Return (x, y) of the center of cell containing provided text 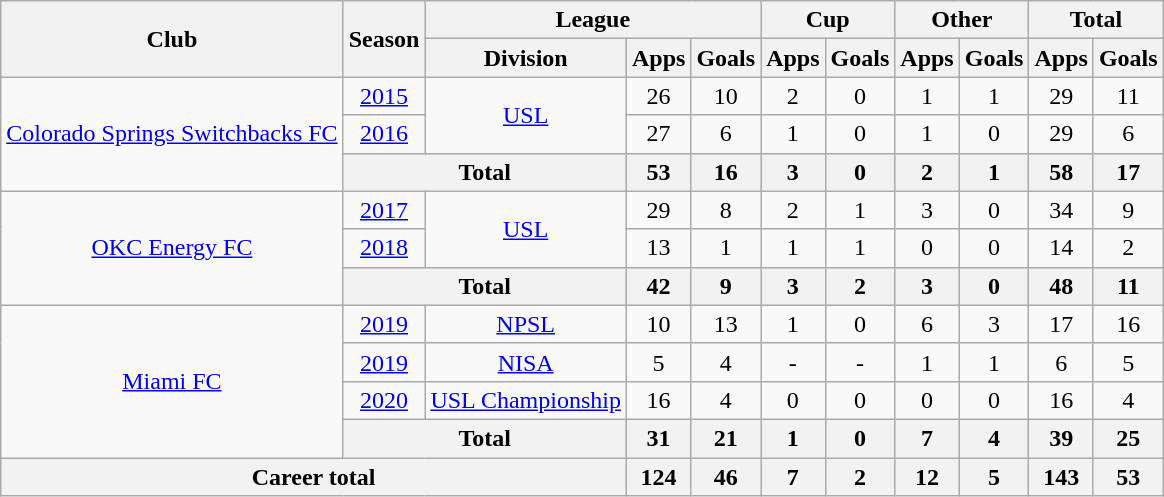
46 (726, 477)
27 (658, 134)
NPSL (526, 324)
34 (1061, 210)
NISA (526, 362)
124 (658, 477)
31 (658, 438)
Colorado Springs Switchbacks FC (172, 134)
Miami FC (172, 381)
OKC Energy FC (172, 248)
2020 (384, 400)
Club (172, 39)
8 (726, 210)
21 (726, 438)
42 (658, 286)
Cup (828, 20)
Division (526, 58)
League (593, 20)
39 (1061, 438)
USL Championship (526, 400)
143 (1061, 477)
2015 (384, 96)
14 (1061, 248)
Career total (314, 477)
Other (962, 20)
2018 (384, 248)
58 (1061, 172)
25 (1128, 438)
2017 (384, 210)
26 (658, 96)
2016 (384, 134)
48 (1061, 286)
Season (384, 39)
12 (927, 477)
